Identify which cell holds the provided text, then report its [x, y] central coordinate. 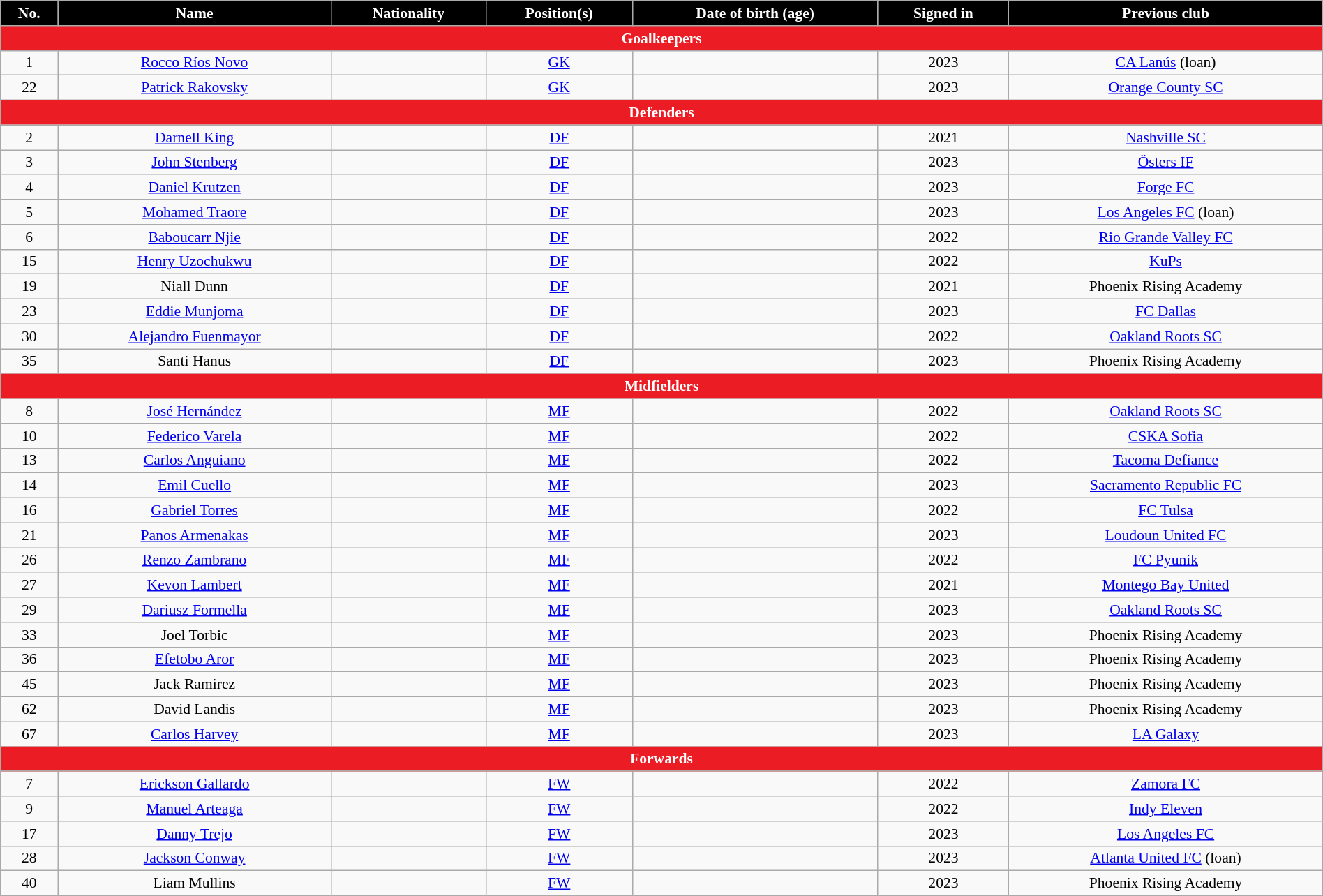
Rio Grande Valley FC [1165, 237]
3 [29, 163]
16 [29, 511]
Previous club [1165, 13]
35 [29, 361]
15 [29, 262]
Danny Trejo [195, 834]
29 [29, 610]
Orange County SC [1165, 88]
CSKA Sofia [1165, 436]
40 [29, 883]
19 [29, 287]
67 [29, 734]
Name [195, 13]
Loudoun United FC [1165, 535]
Jack Ramirez [195, 685]
Alejandro Fuenmayor [195, 336]
30 [29, 336]
13 [29, 461]
Manuel Arteaga [195, 809]
10 [29, 436]
CA Lanús (loan) [1165, 63]
Carlos Anguiano [195, 461]
2 [29, 137]
KuPs [1165, 262]
FC Dallas [1165, 312]
17 [29, 834]
Federico Varela [195, 436]
14 [29, 486]
5 [29, 212]
Östers IF [1165, 163]
Atlanta United FC (loan) [1165, 858]
David Landis [195, 710]
Nashville SC [1165, 137]
Henry Uzochukwu [195, 262]
Los Angeles FC [1165, 834]
Kevon Lambert [195, 585]
Mohamed Traore [195, 212]
Forwards [661, 759]
Erickson Gallardo [195, 784]
Renzo Zambrano [195, 560]
Liam Mullins [195, 883]
8 [29, 411]
62 [29, 710]
33 [29, 635]
John Stenberg [195, 163]
23 [29, 312]
36 [29, 659]
28 [29, 858]
45 [29, 685]
7 [29, 784]
Baboucarr Njie [195, 237]
Carlos Harvey [195, 734]
Santi Hanus [195, 361]
Zamora FC [1165, 784]
Indy Eleven [1165, 809]
Sacramento Republic FC [1165, 486]
Signed in [943, 13]
1 [29, 63]
Jackson Conway [195, 858]
Panos Armenakas [195, 535]
Daniel Krutzen [195, 188]
Emil Cuello [195, 486]
FC Pyunik [1165, 560]
Joel Torbic [195, 635]
26 [29, 560]
Darnell King [195, 137]
José Hernández [195, 411]
FC Tulsa [1165, 511]
No. [29, 13]
Efetobo Aror [195, 659]
Midfielders [661, 387]
22 [29, 88]
Niall Dunn [195, 287]
6 [29, 237]
4 [29, 188]
Defenders [661, 113]
Los Angeles FC (loan) [1165, 212]
Gabriel Torres [195, 511]
Montego Bay United [1165, 585]
Position(s) [559, 13]
Dariusz Formella [195, 610]
Rocco Ríos Novo [195, 63]
LA Galaxy [1165, 734]
Date of birth (age) [755, 13]
9 [29, 809]
Patrick Rakovsky [195, 88]
21 [29, 535]
Eddie Munjoma [195, 312]
Nationality [409, 13]
Goalkeepers [661, 38]
Tacoma Defiance [1165, 461]
Forge FC [1165, 188]
27 [29, 585]
